Provide the (X, Y) coordinate of the cell's center where the given text is located.  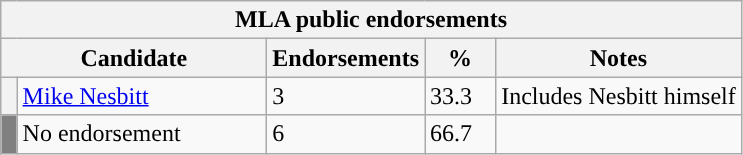
Candidate (134, 58)
Includes Nesbitt himself (619, 96)
Endorsements (346, 58)
MLA public endorsements (372, 20)
3 (346, 96)
6 (346, 134)
% (460, 58)
33.3 (460, 96)
Notes (619, 58)
Mike Nesbitt (142, 96)
No endorsement (142, 134)
66.7 (460, 134)
